From the cell containing the given text, extract its center point as (X, Y) coordinate. 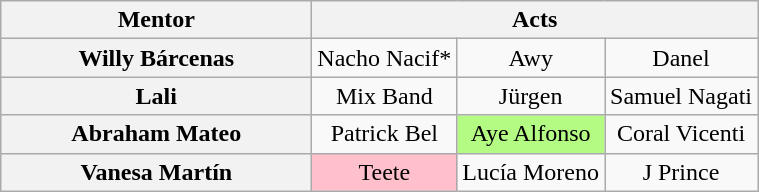
Aye Alfonso (531, 134)
Danel (680, 58)
Acts (535, 20)
J Prince (680, 172)
Nacho Nacif* (384, 58)
Samuel Nagati (680, 96)
Teete (384, 172)
Mentor (156, 20)
Patrick Bel (384, 134)
Awy (531, 58)
Mix Band (384, 96)
Abraham Mateo (156, 134)
Willy Bárcenas (156, 58)
Vanesa Martín (156, 172)
Lali (156, 96)
Coral Vicenti (680, 134)
Lucía Moreno (531, 172)
Jürgen (531, 96)
